Determine the (X, Y) coordinate at the center of the cell enclosing the given text.  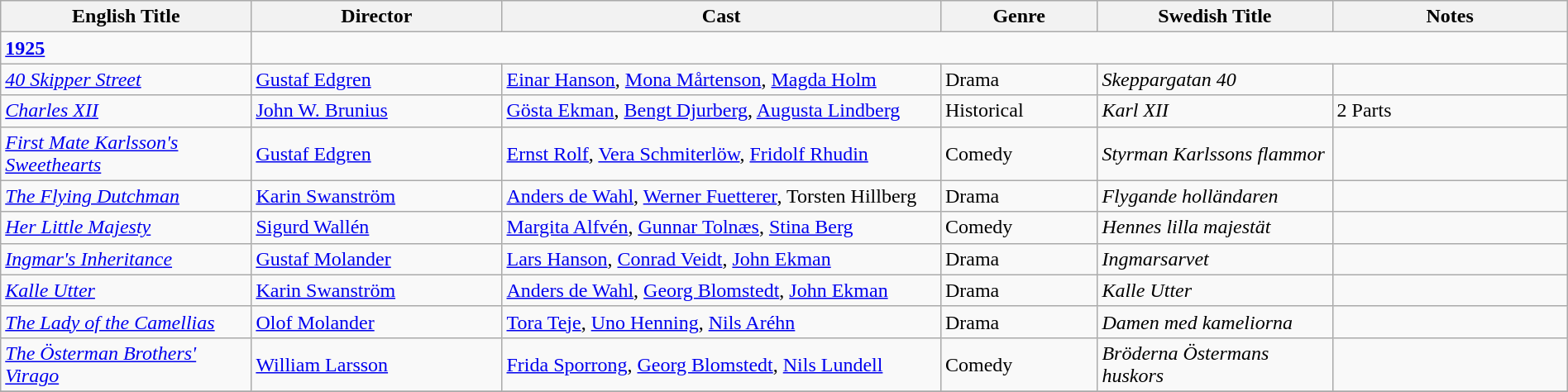
Skeppargatan 40 (1215, 79)
The Flying Dutchman (126, 196)
Damen med kameliorna (1215, 322)
Tora Teje, Uno Henning, Nils Aréhn (721, 322)
Historical (1019, 111)
Notes (1450, 17)
Hennes lilla majestät (1215, 227)
Margita Alfvén, Gunnar Tolnæs, Stina Berg (721, 227)
Her Little Majesty (126, 227)
Karl XII (1215, 111)
English Title (126, 17)
Gustaf Molander (377, 259)
Flygande holländaren (1215, 196)
Styrman Karlssons flammor (1215, 154)
Charles XII (126, 111)
Genre (1019, 17)
Lars Hanson, Conrad Veidt, John Ekman (721, 259)
The Lady of the Camellias (126, 322)
Cast (721, 17)
The Österman Brothers' Virago (126, 364)
Anders de Wahl, Werner Fuetterer, Torsten Hillberg (721, 196)
Einar Hanson, Mona Mårtenson, Magda Holm (721, 79)
Bröderna Östermans huskors (1215, 364)
Olof Molander (377, 322)
Director (377, 17)
Frida Sporrong, Georg Blomstedt, Nils Lundell (721, 364)
1925 (126, 48)
William Larsson (377, 364)
John W. Brunius (377, 111)
Ingmarsarvet (1215, 259)
Ernst Rolf, Vera Schmiterlöw, Fridolf Rhudin (721, 154)
First Mate Karlsson's Sweethearts (126, 154)
Gösta Ekman, Bengt Djurberg, Augusta Lindberg (721, 111)
Ingmar's Inheritance (126, 259)
Sigurd Wallén (377, 227)
Anders de Wahl, Georg Blomstedt, John Ekman (721, 290)
2 Parts (1450, 111)
40 Skipper Street (126, 79)
Swedish Title (1215, 17)
